Locate the cell with the specified text and output its [X, Y] center coordinate. 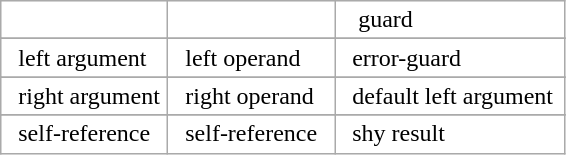
right argument [84, 96]
left operand [252, 58]
right operand [252, 96]
guard [450, 20]
error-guard [450, 58]
default left argument [450, 96]
left argument [84, 58]
shy result [450, 134]
